Extract the [X, Y] coordinate from the center of the cell holding the provided text.  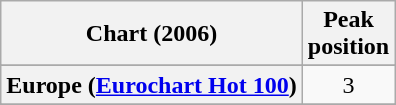
3 [348, 85]
Peakposition [348, 34]
Chart (2006) [152, 34]
Europe (Eurochart Hot 100) [152, 85]
